Identify which cell holds the provided text, then report its [X, Y] central coordinate. 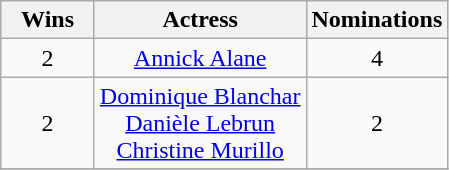
Nominations [377, 20]
Wins [48, 20]
Annick Alane [200, 58]
4 [377, 58]
Actress [200, 20]
Dominique BlancharDanièle LebrunChristine Murillo [200, 123]
